Output the [X, Y] coordinate of the center of the cell containing the given text.  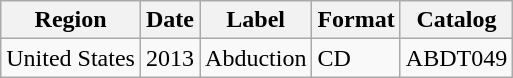
CD [356, 58]
Label [256, 20]
Abduction [256, 58]
United States [71, 58]
Catalog [456, 20]
Region [71, 20]
Date [170, 20]
2013 [170, 58]
ABDT049 [456, 58]
Format [356, 20]
